Identify which cell holds the provided text, then report its [X, Y] central coordinate. 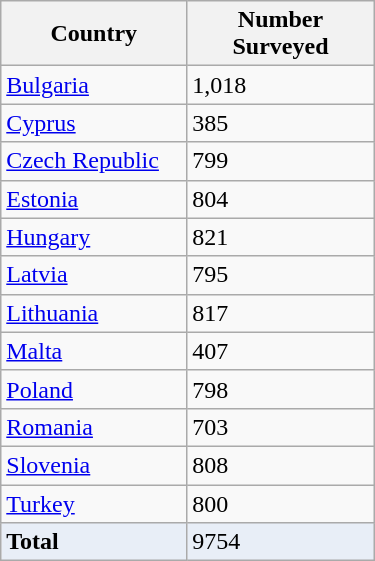
Lithuania [94, 313]
9754 [281, 542]
Romania [94, 427]
798 [281, 389]
Bulgaria [94, 85]
795 [281, 275]
Estonia [94, 199]
703 [281, 427]
Number Surveyed [281, 34]
800 [281, 503]
817 [281, 313]
Latvia [94, 275]
Czech Republic [94, 161]
385 [281, 123]
Country [94, 34]
Slovenia [94, 465]
Poland [94, 389]
808 [281, 465]
Total [94, 542]
Malta [94, 351]
Hungary [94, 237]
Cyprus [94, 123]
804 [281, 199]
821 [281, 237]
407 [281, 351]
1,018 [281, 85]
Turkey [94, 503]
799 [281, 161]
